Identify which cell holds the provided text, then report its (x, y) central coordinate. 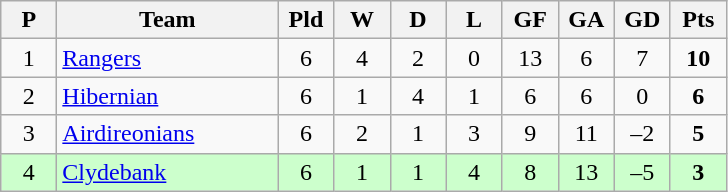
W (362, 20)
Team (168, 20)
11 (586, 134)
L (474, 20)
Airdireonians (168, 134)
Pld (306, 20)
–5 (642, 172)
Clydebank (168, 172)
Hibernian (168, 96)
GD (642, 20)
D (418, 20)
10 (698, 58)
7 (642, 58)
P (29, 20)
5 (698, 134)
Pts (698, 20)
9 (530, 134)
–2 (642, 134)
8 (530, 172)
GF (530, 20)
GA (586, 20)
Rangers (168, 58)
